From the cell containing the given text, extract its center point as [x, y] coordinate. 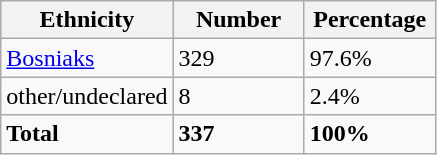
Total [87, 134]
97.6% [370, 58]
100% [370, 134]
other/undeclared [87, 96]
329 [238, 58]
Percentage [370, 20]
8 [238, 96]
2.4% [370, 96]
Bosniaks [87, 58]
Number [238, 20]
337 [238, 134]
Ethnicity [87, 20]
